Return [x, y] of the center of cell containing provided text 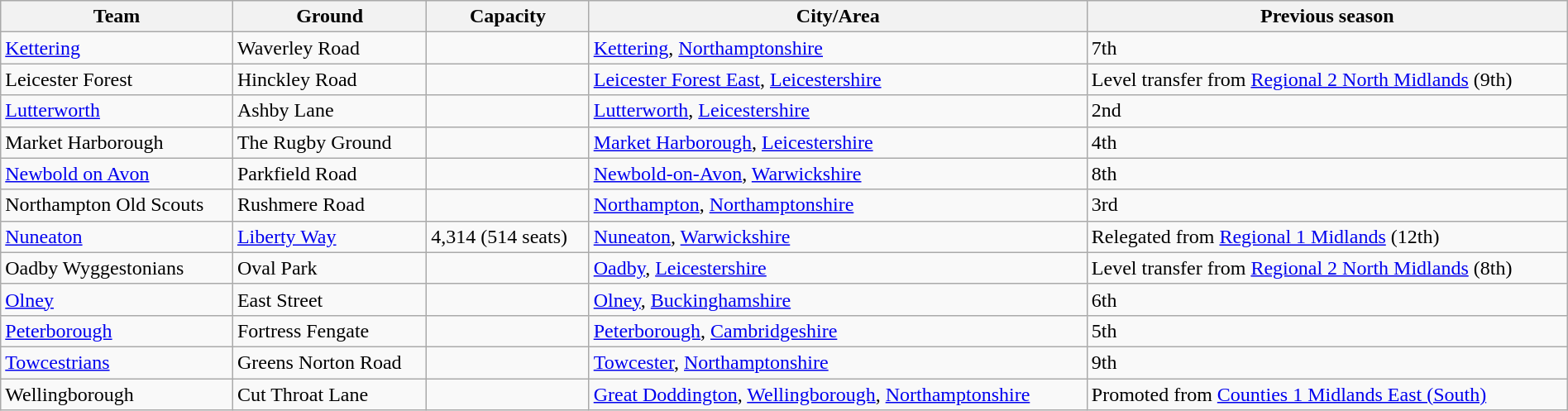
6th [1327, 299]
Lutterworth [117, 111]
8th [1327, 174]
Great Doddington, Wellingborough, Northamptonshire [838, 394]
Olney, Buckinghamshire [838, 299]
9th [1327, 362]
Liberty Way [329, 237]
Towcestrians [117, 362]
Rushmere Road [329, 205]
East Street [329, 299]
Fortress Fengate [329, 331]
Oadby Wyggestonians [117, 268]
Promoted from Counties 1 Midlands East (South) [1327, 394]
Oadby, Leicestershire [838, 268]
Lutterworth, Leicestershire [838, 111]
Leicester Forest [117, 79]
Peterborough [117, 331]
Previous season [1327, 17]
7th [1327, 48]
Leicester Forest East, Leicestershire [838, 79]
Kettering, Northamptonshire [838, 48]
4th [1327, 142]
Northampton, Northamptonshire [838, 205]
City/Area [838, 17]
Ground [329, 17]
Olney [117, 299]
Parkfield Road [329, 174]
Cut Throat Lane [329, 394]
3rd [1327, 205]
Level transfer from Regional 2 North Midlands (9th) [1327, 79]
Capacity [508, 17]
4,314 (514 seats) [508, 237]
Newbold on Avon [117, 174]
Nuneaton, Warwickshire [838, 237]
Market Harborough [117, 142]
Peterborough, Cambridgeshire [838, 331]
Hinckley Road [329, 79]
Relegated from Regional 1 Midlands (12th) [1327, 237]
Waverley Road [329, 48]
Towcester, Northamptonshire [838, 362]
2nd [1327, 111]
Level transfer from Regional 2 North Midlands (8th) [1327, 268]
Wellingborough [117, 394]
Newbold-on-Avon, Warwickshire [838, 174]
Market Harborough, Leicestershire [838, 142]
Oval Park [329, 268]
Ashby Lane [329, 111]
Nuneaton [117, 237]
The Rugby Ground [329, 142]
5th [1327, 331]
Team [117, 17]
Greens Norton Road [329, 362]
Kettering [117, 48]
Northampton Old Scouts [117, 205]
